Return the [x, y] coordinate for the center point of the cell that contains the specified text.  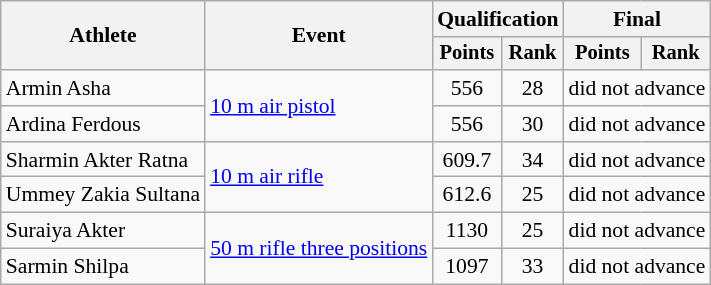
10 m air rifle [318, 178]
Qualification [498, 19]
Athlete [103, 36]
1097 [466, 267]
Ummey Zakia Sultana [103, 195]
1130 [466, 231]
609.7 [466, 160]
34 [533, 160]
Sharmin Akter Ratna [103, 160]
33 [533, 267]
Event [318, 36]
Final [638, 19]
28 [533, 88]
50 m rifle three positions [318, 248]
Armin Asha [103, 88]
612.6 [466, 195]
Suraiya Akter [103, 231]
10 m air pistol [318, 106]
Sarmin Shilpa [103, 267]
Ardina Ferdous [103, 124]
30 [533, 124]
